Output the [x, y] coordinate of the center of the cell containing the given text.  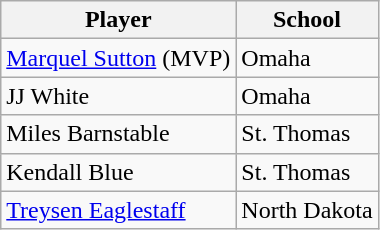
Player [118, 20]
JJ White [118, 96]
Kendall Blue [118, 172]
Treysen Eaglestaff [118, 210]
Marquel Sutton (MVP) [118, 58]
North Dakota [307, 210]
School [307, 20]
Miles Barnstable [118, 134]
